Scan for the cell matching the given text and deliver its [X, Y] coordinate at center. 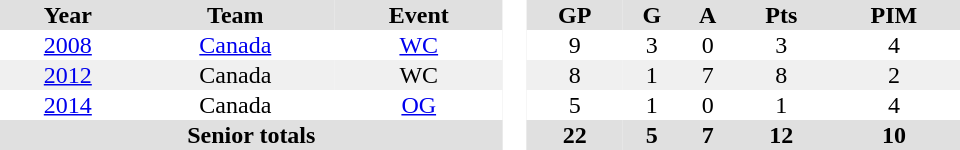
2012 [68, 75]
OG [419, 105]
2 [894, 75]
10 [894, 135]
2014 [68, 105]
Pts [782, 15]
G [652, 15]
Team [236, 15]
Event [419, 15]
12 [782, 135]
Senior totals [252, 135]
22 [574, 135]
PIM [894, 15]
Year [68, 15]
A [708, 15]
GP [574, 15]
9 [574, 45]
2008 [68, 45]
